Output the (x, y) coordinate of the center of the cell containing the given text.  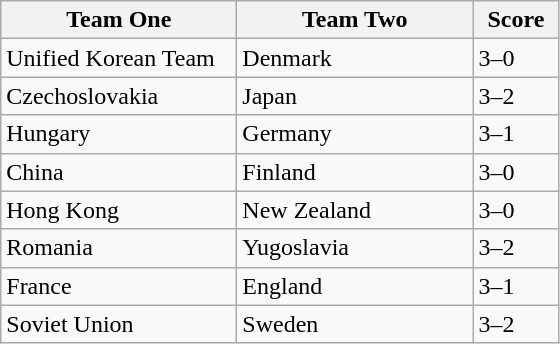
Romania (119, 248)
Germany (355, 134)
Japan (355, 96)
Czechoslovakia (119, 96)
Team One (119, 20)
Sweden (355, 324)
Unified Korean Team (119, 58)
Hong Kong (119, 210)
France (119, 286)
Soviet Union (119, 324)
China (119, 172)
Hungary (119, 134)
Team Two (355, 20)
New Zealand (355, 210)
Denmark (355, 58)
Score (516, 20)
Yugoslavia (355, 248)
England (355, 286)
Finland (355, 172)
